Return the (x, y) coordinate for the center point of the cell that contains the specified text.  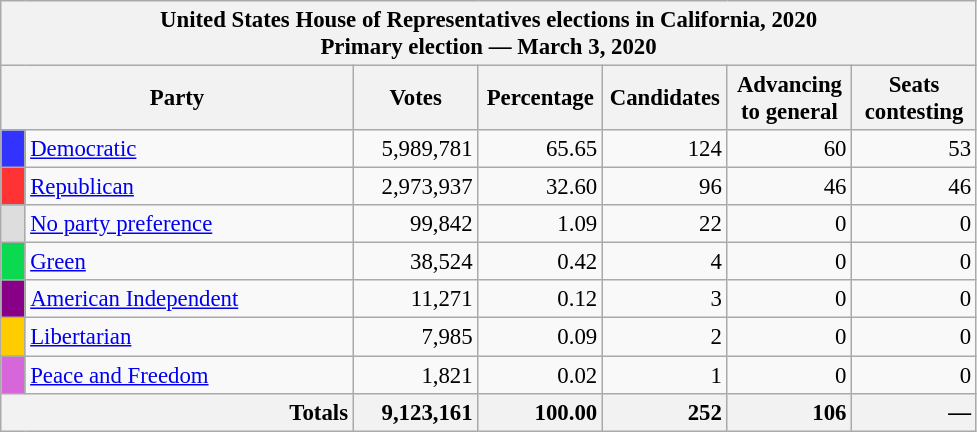
60 (790, 149)
0.02 (540, 375)
Candidates (666, 98)
106 (790, 412)
Percentage (540, 98)
53 (914, 149)
9,123,161 (416, 412)
1,821 (416, 375)
Totals (178, 412)
5,989,781 (416, 149)
32.60 (540, 187)
— (914, 412)
99,842 (416, 224)
Advancing to general (790, 98)
7,985 (416, 337)
No party preference (189, 224)
0.42 (540, 262)
Republican (189, 187)
11,271 (416, 299)
22 (666, 224)
2 (666, 337)
American Independent (189, 299)
Party (178, 98)
252 (666, 412)
Votes (416, 98)
0.09 (540, 337)
96 (666, 187)
2,973,937 (416, 187)
United States House of Representatives elections in California, 2020Primary election — March 3, 2020 (489, 34)
Democratic (189, 149)
65.65 (540, 149)
Green (189, 262)
1 (666, 375)
124 (666, 149)
38,524 (416, 262)
Peace and Freedom (189, 375)
Libertarian (189, 337)
3 (666, 299)
100.00 (540, 412)
4 (666, 262)
Seats contesting (914, 98)
0.12 (540, 299)
1.09 (540, 224)
